Extract the [X, Y] coordinate from the center of the cell holding the provided text.  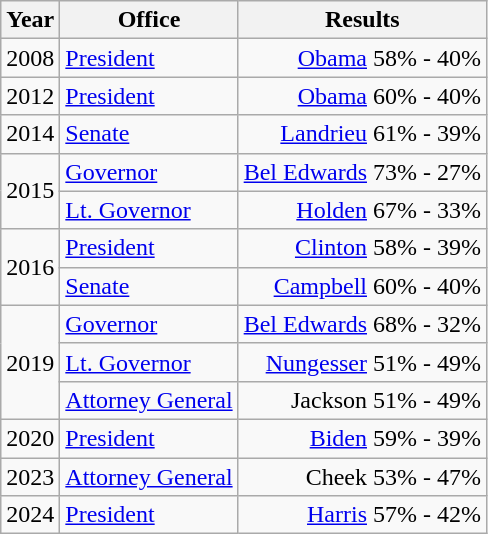
2024 [30, 515]
Holden 67% - 33% [362, 210]
2023 [30, 477]
Jackson 51% - 49% [362, 400]
2015 [30, 191]
Cheek 53% - 47% [362, 477]
Landrieu 61% - 39% [362, 134]
2016 [30, 267]
Bel Edwards 73% - 27% [362, 172]
Office [149, 20]
Harris 57% - 42% [362, 515]
Clinton 58% - 39% [362, 248]
Results [362, 20]
Campbell 60% - 40% [362, 286]
Nungesser 51% - 49% [362, 362]
Obama 58% - 40% [362, 58]
Obama 60% - 40% [362, 96]
2020 [30, 438]
2008 [30, 58]
Year [30, 20]
Biden 59% - 39% [362, 438]
2019 [30, 362]
2012 [30, 96]
Bel Edwards 68% - 32% [362, 324]
2014 [30, 134]
